Capture the cell that displays the provided text and extract its (X, Y) central coordinate. 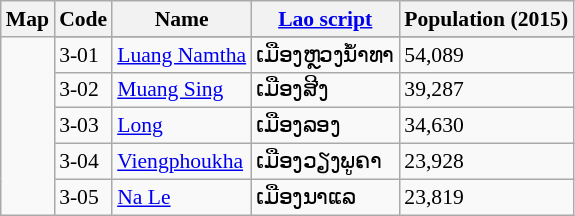
3-02 (83, 90)
ເມືອງນາແລ (325, 197)
Muang Sing (182, 90)
Lao script (325, 19)
34,630 (486, 126)
23,928 (486, 162)
Na Le (182, 197)
Name (182, 19)
3-03 (83, 126)
Map (28, 19)
ເມືອງຫຼວງນໍ້າທາ (325, 55)
3-04 (83, 162)
ເມືອງລອງ (325, 126)
Population (2015) (486, 19)
ເມືອງວຽງພູຄາ (325, 162)
23,819 (486, 197)
ເມືອງສີງ (325, 90)
39,287 (486, 90)
3-01 (83, 55)
Luang Namtha (182, 55)
3-05 (83, 197)
54,089 (486, 55)
Long (182, 126)
Viengphoukha (182, 162)
Code (83, 19)
